From the cell containing the given text, extract its center point as (X, Y) coordinate. 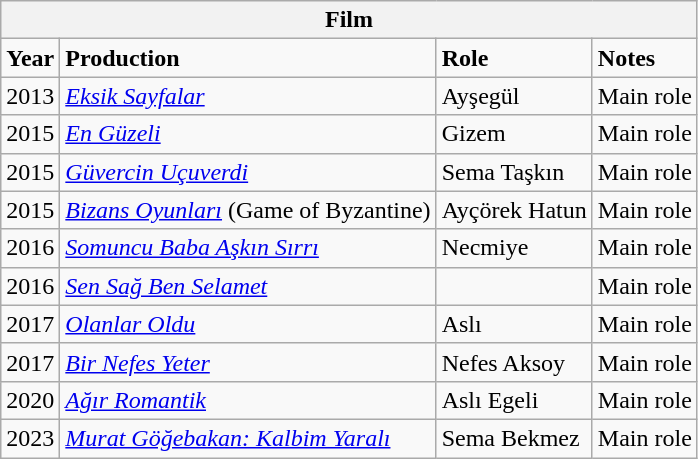
2023 (30, 438)
2013 (30, 96)
Ayçörek Hatun (514, 210)
Sema Taşkın (514, 172)
Sen Sağ Ben Selamet (248, 286)
Aslı Egeli (514, 400)
Murat Göğebakan: Kalbim Yaralı (248, 438)
Role (514, 58)
Necmiye (514, 248)
Nefes Aksoy (514, 362)
Gizem (514, 134)
Ayşegül (514, 96)
Eksik Sayfalar (248, 96)
2020 (30, 400)
Güvercin Uçuverdi (248, 172)
Year (30, 58)
En Güzeli (248, 134)
Sema Bekmez (514, 438)
Aslı (514, 324)
Notes (644, 58)
Olanlar Oldu (248, 324)
Bir Nefes Yeter (248, 362)
Bizans Oyunları (Game of Byzantine) (248, 210)
Film (350, 20)
Somuncu Baba Aşkın Sırrı (248, 248)
Production (248, 58)
Ağır Romantik (248, 400)
